Find where the given text appears and provide that cell's center as (X, Y) coordinate. 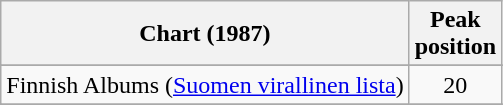
20 (455, 85)
Finnish Albums (Suomen virallinen lista) (205, 85)
Chart (1987) (205, 34)
Peakposition (455, 34)
